Output the (x, y) coordinate of the center of the cell containing the given text.  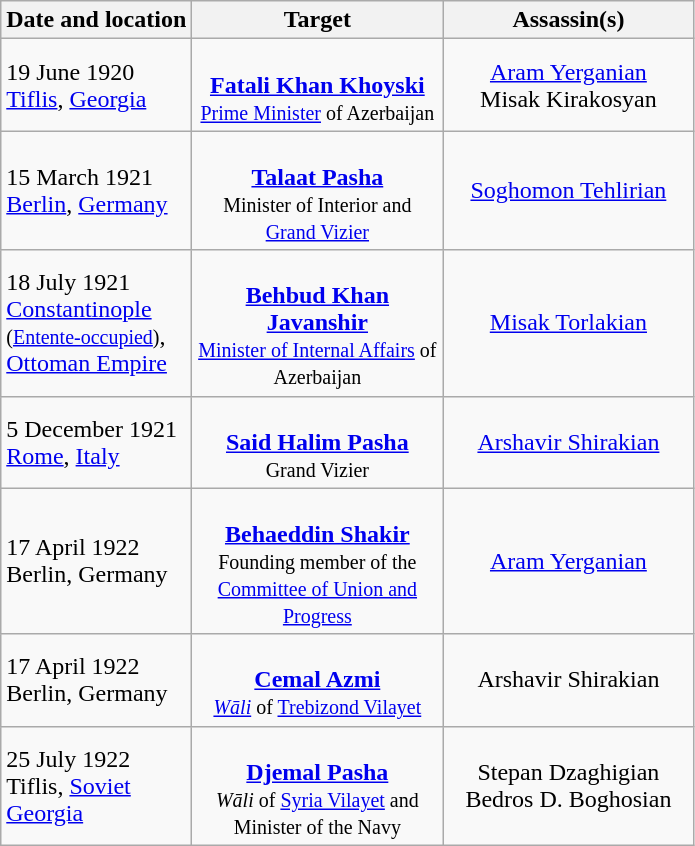
Stepan DzaghigianBedros D. Boghosian (568, 786)
Fatali Khan KhoyskiPrime Minister of Azerbaijan (318, 85)
Aram YerganianMisak Kirakosyan (568, 85)
Date and location (96, 20)
Aram Yerganian (568, 561)
Djemal PashaWāli of Syria Vilayet and Minister of the Navy (318, 786)
Cemal AzmiWāli of Trebizond Vilayet (318, 680)
Target (318, 20)
5 December 1921 Rome, Italy (96, 442)
Behbud Khan JavanshirMinister of Internal Affairs of Azerbaijan (318, 323)
Misak Torlakian (568, 323)
Talaat PashaMinister of Interior and Grand Vizier (318, 190)
18 July 1921 Constantinople(Entente-occupied), Ottoman Empire (96, 323)
Said Halim PashaGrand Vizier (318, 442)
25 July 1922 Tiflis, Soviet Georgia (96, 786)
Assassin(s) (568, 20)
19 June 1920 Tiflis, Georgia (96, 85)
15 March 1921 Berlin, Germany (96, 190)
Behaeddin ShakirFounding member of the Committee of Union and Progress (318, 561)
Soghomon Tehlirian (568, 190)
